Determine the (X, Y) coordinate at the center of the cell enclosing the given text.  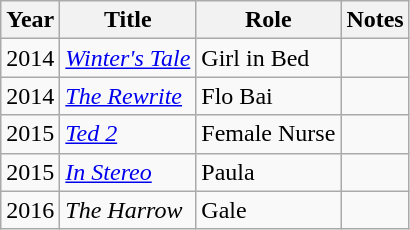
Notes (375, 20)
2016 (30, 210)
In Stereo (128, 172)
Role (268, 20)
Female Nurse (268, 134)
Girl in Bed (268, 58)
The Rewrite (128, 96)
Paula (268, 172)
The Harrow (128, 210)
Winter's Tale (128, 58)
Flo Bai (268, 96)
Title (128, 20)
Ted 2 (128, 134)
Gale (268, 210)
Year (30, 20)
